For the text-containing cell, return its midpoint in (X, Y) coordinate format. 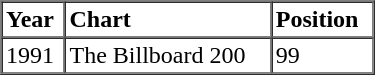
The Billboard 200 (168, 56)
Chart (168, 20)
1991 (34, 56)
Position (322, 20)
99 (322, 56)
Year (34, 20)
